Search for the cell housing the specified text and yield its [X, Y] center coordinate. 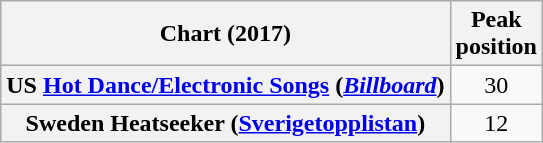
US Hot Dance/Electronic Songs (Billboard) [226, 85]
30 [496, 85]
Chart (2017) [226, 34]
Peakposition [496, 34]
Sweden Heatseeker (Sverigetopplistan) [226, 123]
12 [496, 123]
